Detect which cell encompasses the target text, then output its (x, y) center coordinate. 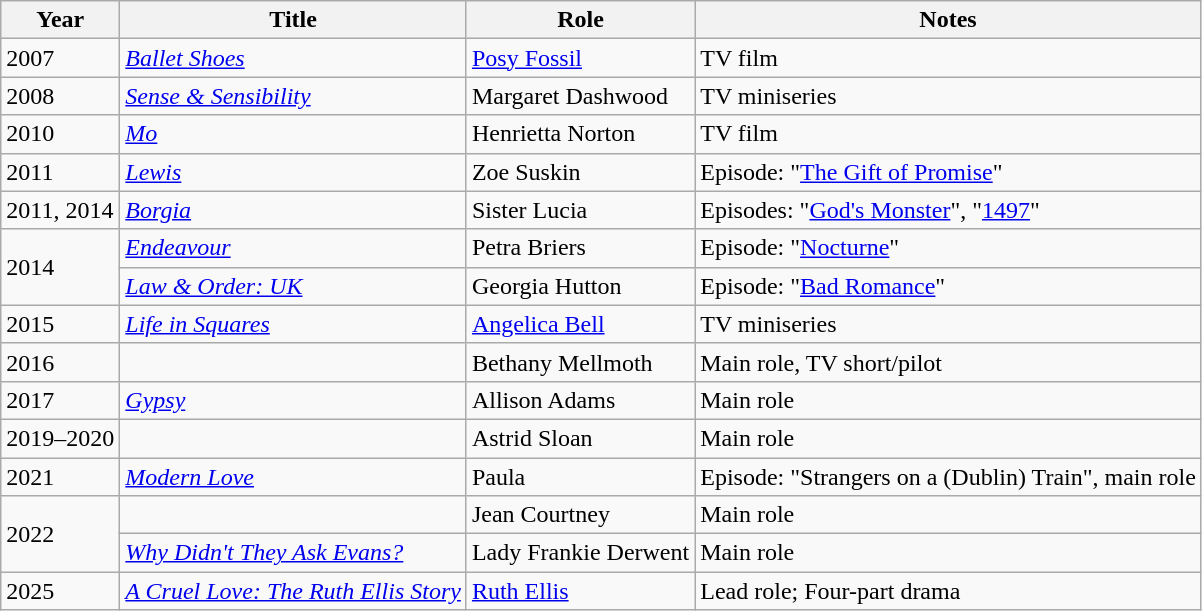
Paula (580, 477)
2014 (60, 267)
Sense & Sensibility (294, 96)
2007 (60, 58)
Jean Courtney (580, 515)
Sister Lucia (580, 210)
2015 (60, 324)
Law & Order: UK (294, 286)
2021 (60, 477)
Angelica Bell (580, 324)
Lewis (294, 172)
Lead role; Four-part drama (948, 591)
Life in Squares (294, 324)
Margaret Dashwood (580, 96)
2017 (60, 400)
Georgia Hutton (580, 286)
Borgia (294, 210)
Posy Fossil (580, 58)
Petra Briers (580, 248)
Title (294, 20)
2011 (60, 172)
Modern Love (294, 477)
A Cruel Love: The Ruth Ellis Story (294, 591)
Notes (948, 20)
Year (60, 20)
Episode: "The Gift of Promise" (948, 172)
Allison Adams (580, 400)
2008 (60, 96)
Why Didn't They Ask Evans? (294, 553)
Zoe Suskin (580, 172)
2011, 2014 (60, 210)
Episode: "Strangers on a (Dublin) Train", main role (948, 477)
Ballet Shoes (294, 58)
Bethany Mellmoth (580, 362)
Main role, TV short/pilot (948, 362)
Lady Frankie Derwent (580, 553)
2025 (60, 591)
2022 (60, 534)
Episodes: "God's Monster", "1497" (948, 210)
Henrietta Norton (580, 134)
Ruth Ellis (580, 591)
Episode: "Nocturne" (948, 248)
2019–2020 (60, 438)
2010 (60, 134)
Gypsy (294, 400)
Role (580, 20)
Mo (294, 134)
Episode: "Bad Romance" (948, 286)
Astrid Sloan (580, 438)
Endeavour (294, 248)
2016 (60, 362)
